For the text-containing cell, return its midpoint in (X, Y) coordinate format. 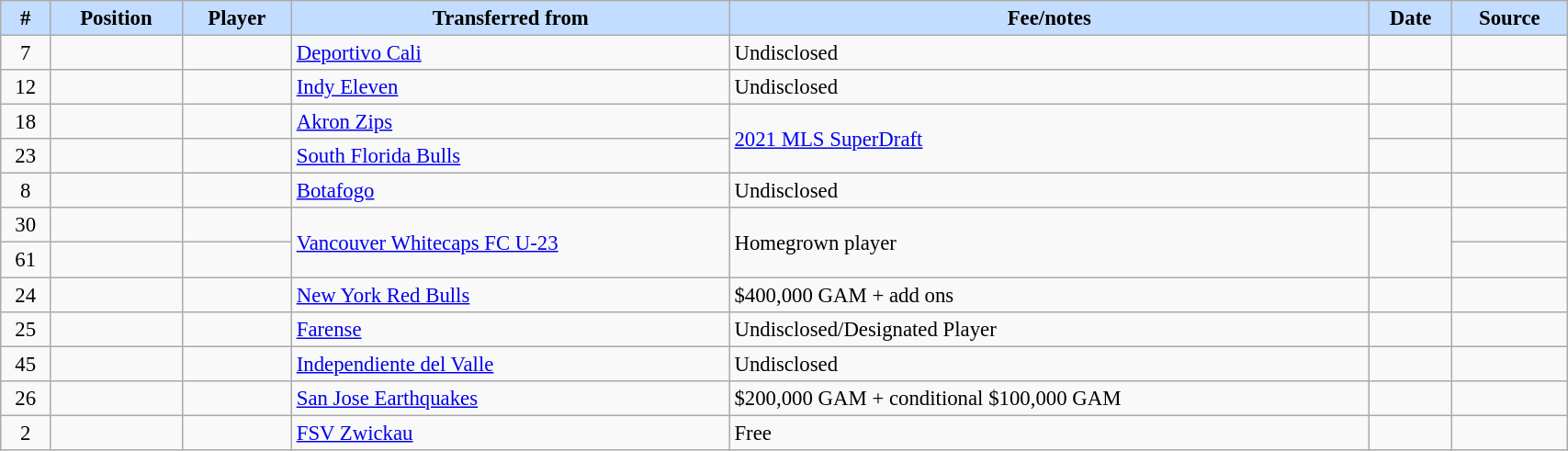
Free (1049, 433)
Undisclosed/Designated Player (1049, 329)
45 (26, 364)
$400,000 GAM + add ons (1049, 295)
Deportivo Cali (511, 53)
Player (237, 18)
2 (26, 433)
25 (26, 329)
8 (26, 191)
Farense (511, 329)
Date (1411, 18)
Vancouver Whitecaps FC U-23 (511, 242)
24 (26, 295)
# (26, 18)
7 (26, 53)
Position (117, 18)
Source (1510, 18)
Independiente del Valle (511, 364)
FSV Zwickau (511, 433)
Fee/notes (1049, 18)
New York Red Bulls (511, 295)
San Jose Earthquakes (511, 398)
18 (26, 122)
Botafogo (511, 191)
12 (26, 87)
61 (26, 260)
23 (26, 156)
$200,000 GAM + conditional $100,000 GAM (1049, 398)
Indy Eleven (511, 87)
26 (26, 398)
South Florida Bulls (511, 156)
Akron Zips (511, 122)
2021 MLS SuperDraft (1049, 140)
30 (26, 225)
Transferred from (511, 18)
Homegrown player (1049, 242)
